Scan for the cell matching the given text and deliver its [X, Y] coordinate at center. 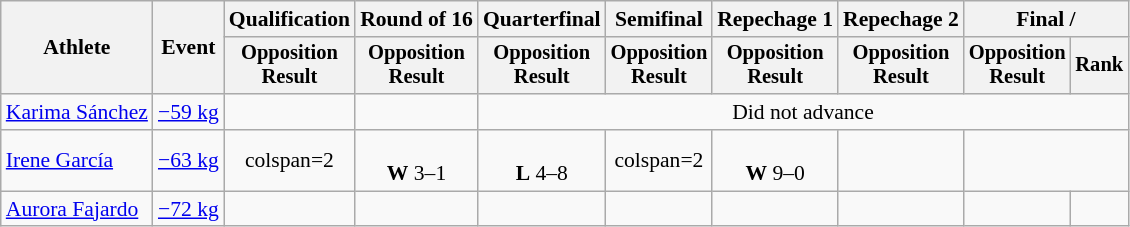
−63 kg [188, 160]
Aurora Fajardo [77, 209]
W 9–0 [775, 160]
Semifinal [660, 19]
L 4–8 [542, 160]
W 3–1 [416, 160]
Repechage 2 [901, 19]
Rank [1099, 66]
Did not advance [803, 112]
Irene García [77, 160]
Event [188, 48]
Final / [1046, 19]
Quarterfinal [542, 19]
Round of 16 [416, 19]
Athlete [77, 48]
−72 kg [188, 209]
Qualification [290, 19]
−59 kg [188, 112]
Karima Sánchez [77, 112]
Repechage 1 [775, 19]
